Provide the [x, y] coordinate of the cell's center where the given text is located.  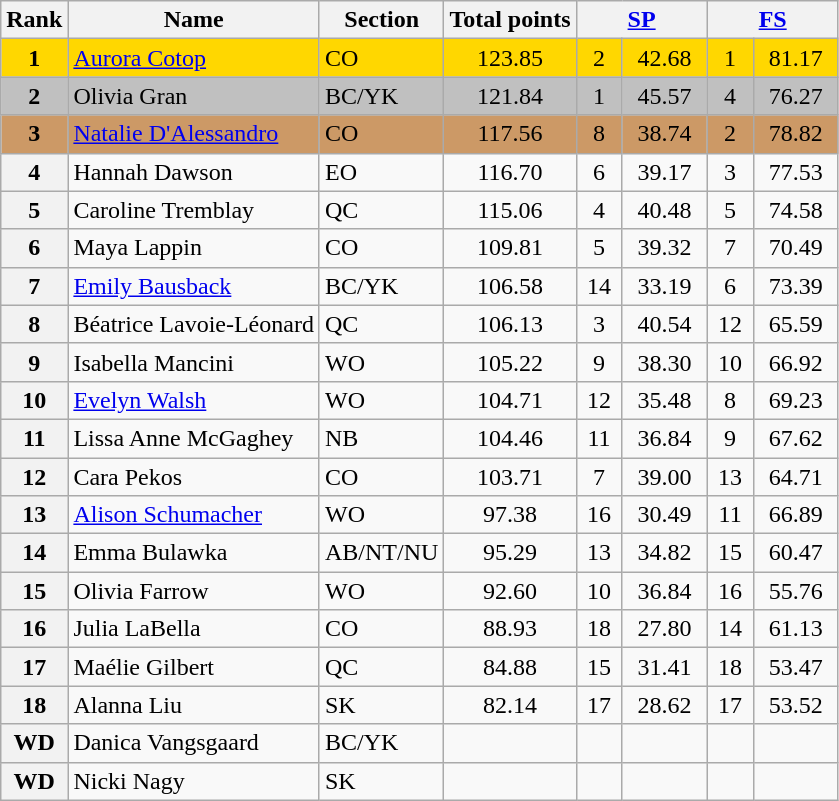
77.53 [796, 172]
53.52 [796, 705]
Lissa Anne McGaghey [194, 438]
Name [194, 20]
81.17 [796, 58]
30.49 [664, 515]
105.22 [510, 362]
31.41 [664, 667]
Caroline Tremblay [194, 210]
88.93 [510, 629]
AB/NT/NU [381, 553]
42.68 [664, 58]
39.17 [664, 172]
123.85 [510, 58]
28.62 [664, 705]
EO [381, 172]
Maélie Gilbert [194, 667]
Maya Lappin [194, 248]
38.74 [664, 134]
84.88 [510, 667]
104.71 [510, 400]
39.32 [664, 248]
45.57 [664, 96]
66.92 [796, 362]
53.47 [796, 667]
67.62 [796, 438]
Natalie D'Alessandro [194, 134]
Béatrice Lavoie-Léonard [194, 324]
39.00 [664, 477]
35.48 [664, 400]
60.47 [796, 553]
Evelyn Walsh [194, 400]
104.46 [510, 438]
78.82 [796, 134]
97.38 [510, 515]
55.76 [796, 591]
Section [381, 20]
103.71 [510, 477]
106.58 [510, 286]
Isabella Mancini [194, 362]
64.71 [796, 477]
27.80 [664, 629]
34.82 [664, 553]
Emily Bausback [194, 286]
106.13 [510, 324]
SP [642, 20]
33.19 [664, 286]
66.89 [796, 515]
Danica Vangsgaard [194, 743]
92.60 [510, 591]
82.14 [510, 705]
Julia LaBella [194, 629]
109.81 [510, 248]
70.49 [796, 248]
121.84 [510, 96]
115.06 [510, 210]
Aurora Cotop [194, 58]
Alison Schumacher [194, 515]
NB [381, 438]
40.48 [664, 210]
117.56 [510, 134]
FS [772, 20]
Olivia Farrow [194, 591]
95.29 [510, 553]
69.23 [796, 400]
Total points [510, 20]
Hannah Dawson [194, 172]
Olivia Gran [194, 96]
40.54 [664, 324]
61.13 [796, 629]
Cara Pekos [194, 477]
Emma Bulawka [194, 553]
74.58 [796, 210]
73.39 [796, 286]
Nicki Nagy [194, 781]
116.70 [510, 172]
65.59 [796, 324]
Alanna Liu [194, 705]
Rank [34, 20]
76.27 [796, 96]
38.30 [664, 362]
